Find where the given text appears and provide that cell's center as [X, Y] coordinate. 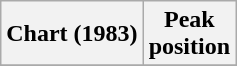
Chart (1983) [72, 34]
Peakposition [189, 34]
